Return (x, y) of the center of cell containing provided text 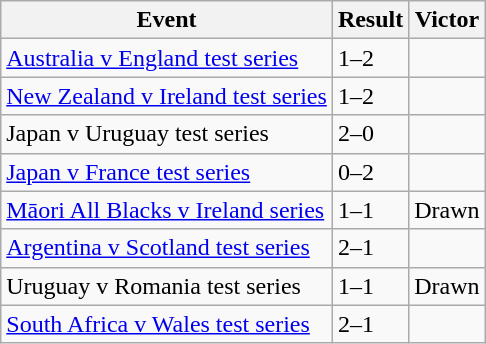
Uruguay v Romania test series (167, 286)
Event (167, 20)
Australia v England test series (167, 58)
Māori All Blacks v Ireland series (167, 210)
Victor (447, 20)
Result (370, 20)
South Africa v Wales test series (167, 324)
2–0 (370, 134)
0–2 (370, 172)
New Zealand v Ireland test series (167, 96)
Argentina v Scotland test series (167, 248)
Japan v France test series (167, 172)
Japan v Uruguay test series (167, 134)
